From the cell containing the given text, extract its center point as (x, y) coordinate. 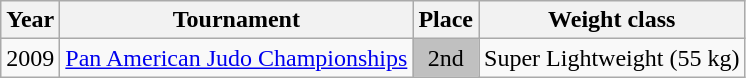
Weight class (612, 20)
Super Lightweight (55 kg) (612, 58)
Pan American Judo Championships (236, 58)
Tournament (236, 20)
Year (30, 20)
2009 (30, 58)
2nd (446, 58)
Place (446, 20)
